Capture the cell that displays the provided text and extract its [X, Y] central coordinate. 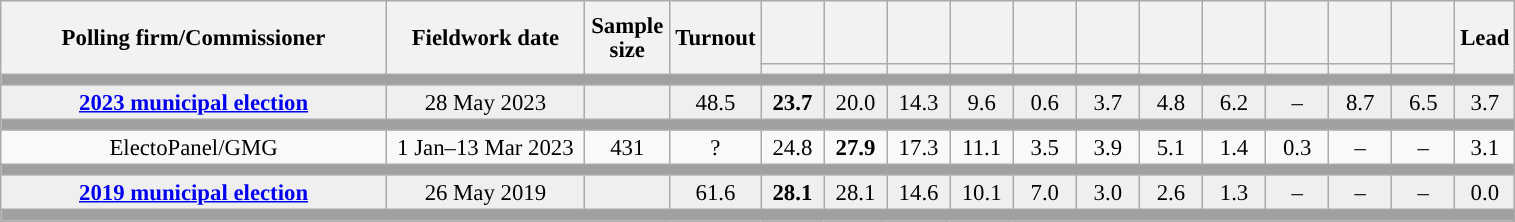
ElectoPanel/GMG [194, 148]
28 May 2023 [485, 102]
10.1 [982, 194]
8.7 [1360, 102]
0.6 [1044, 102]
20.0 [856, 102]
48.5 [716, 102]
3.5 [1044, 148]
Lead [1485, 38]
Turnout [716, 38]
3.1 [1485, 148]
5.1 [1170, 148]
6.2 [1234, 102]
17.3 [918, 148]
Polling firm/Commissioner [194, 38]
2023 municipal election [194, 102]
61.6 [716, 194]
Sample size [627, 38]
1 Jan–13 Mar 2023 [485, 148]
2019 municipal election [194, 194]
4.8 [1170, 102]
23.7 [792, 102]
2.6 [1170, 194]
14.3 [918, 102]
Fieldwork date [485, 38]
1.3 [1234, 194]
3.9 [1108, 148]
431 [627, 148]
0.3 [1298, 148]
? [716, 148]
24.8 [792, 148]
26 May 2019 [485, 194]
3.0 [1108, 194]
7.0 [1044, 194]
27.9 [856, 148]
0.0 [1485, 194]
14.6 [918, 194]
1.4 [1234, 148]
9.6 [982, 102]
6.5 [1424, 102]
11.1 [982, 148]
